Return [X, Y] of the center of cell containing provided text 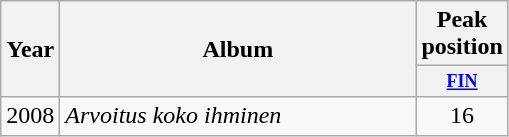
Peakposition [462, 34]
FIN [462, 82]
Album [238, 49]
2008 [30, 116]
16 [462, 116]
Year [30, 49]
Arvoitus koko ihminen [238, 116]
